Return the [x, y] coordinate for the center point of the cell that contains the specified text.  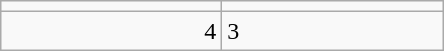
3 [332, 31]
4 [112, 31]
